Extract the (X, Y) coordinate from the center of the cell holding the provided text.  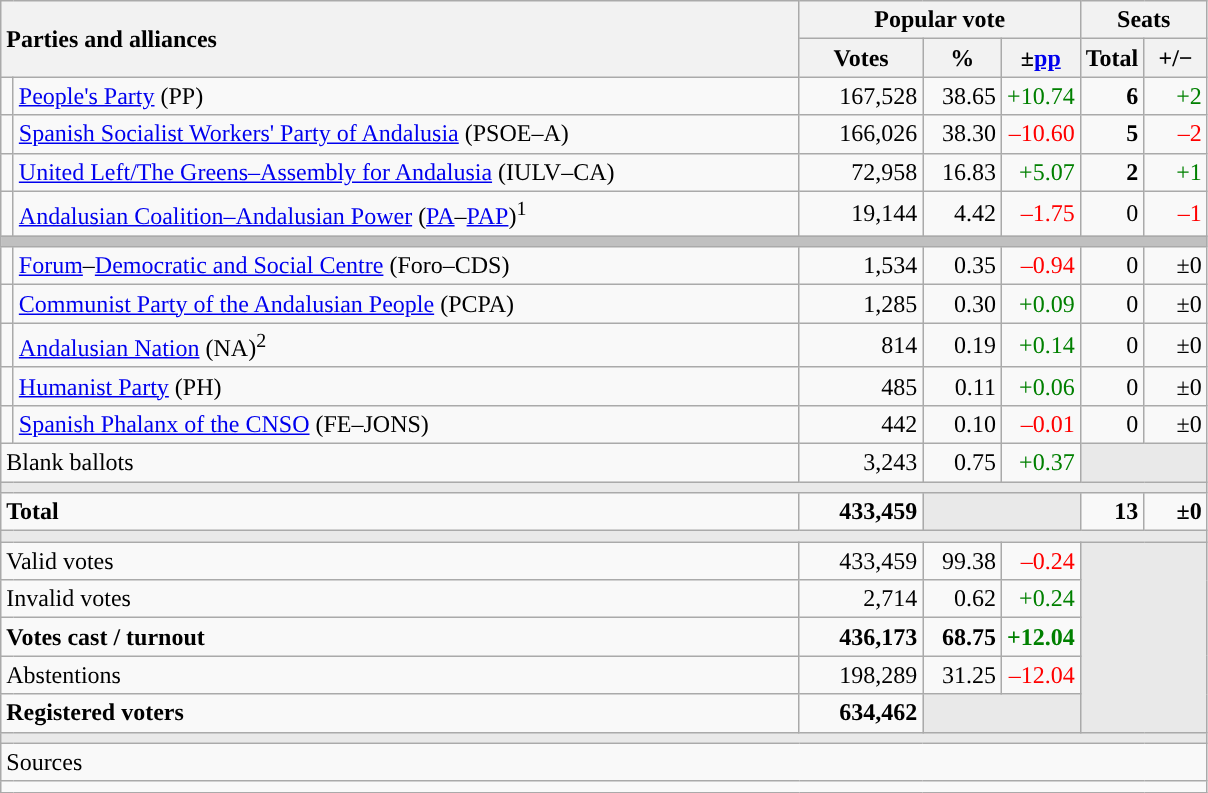
+0.06 (1040, 386)
1,285 (861, 304)
Valid votes (400, 561)
38.65 (962, 96)
Votes cast / turnout (400, 637)
0.75 (962, 462)
+/− (1176, 58)
+0.14 (1040, 346)
72,958 (861, 172)
38.30 (962, 134)
4.42 (962, 214)
±pp (1040, 58)
–1.75 (1040, 214)
Invalid votes (400, 599)
0.35 (962, 266)
+12.04 (1040, 637)
Popular vote (940, 20)
+2 (1176, 96)
13 (1112, 512)
Spanish Socialist Workers' Party of Andalusia (PSOE–A) (406, 134)
68.75 (962, 637)
–10.60 (1040, 134)
634,462 (861, 713)
+5.07 (1040, 172)
Forum–Democratic and Social Centre (Foro–CDS) (406, 266)
Humanist Party (PH) (406, 386)
Spanish Phalanx of the CNSO (FE–JONS) (406, 424)
6 (1112, 96)
198,289 (861, 675)
485 (861, 386)
814 (861, 346)
19,144 (861, 214)
Communist Party of the Andalusian People (PCPA) (406, 304)
0.62 (962, 599)
+10.74 (1040, 96)
Votes (861, 58)
–0.94 (1040, 266)
+0.37 (1040, 462)
0.10 (962, 424)
Parties and alliances (400, 39)
Andalusian Nation (NA)2 (406, 346)
1,534 (861, 266)
0.19 (962, 346)
Andalusian Coalition–Andalusian Power (PA–PAP)1 (406, 214)
% (962, 58)
–0.01 (1040, 424)
2 (1112, 172)
Abstentions (400, 675)
167,528 (861, 96)
Blank ballots (400, 462)
99.38 (962, 561)
–1 (1176, 214)
166,026 (861, 134)
Seats (1144, 20)
Sources (604, 762)
–2 (1176, 134)
16.83 (962, 172)
442 (861, 424)
+0.24 (1040, 599)
Registered voters (400, 713)
+0.09 (1040, 304)
–12.04 (1040, 675)
United Left/The Greens–Assembly for Andalusia (IULV–CA) (406, 172)
+1 (1176, 172)
People's Party (PP) (406, 96)
5 (1112, 134)
31.25 (962, 675)
0.11 (962, 386)
–0.24 (1040, 561)
2,714 (861, 599)
436,173 (861, 637)
3,243 (861, 462)
0.30 (962, 304)
